Find where the given text appears and provide that cell's center as [X, Y] coordinate. 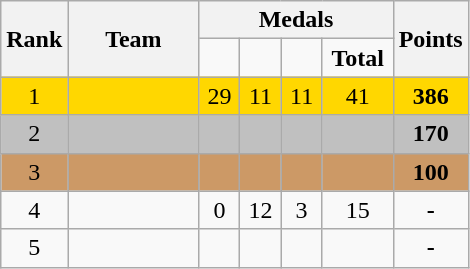
2 [34, 134]
0 [220, 210]
41 [358, 96]
386 [430, 96]
Rank [34, 39]
5 [34, 248]
Medals [296, 20]
Total [358, 58]
15 [358, 210]
1 [34, 96]
Team [134, 39]
29 [220, 96]
170 [430, 134]
4 [34, 210]
12 [260, 210]
100 [430, 172]
Points [430, 39]
